Scan for the cell matching the given text and deliver its [x, y] coordinate at center. 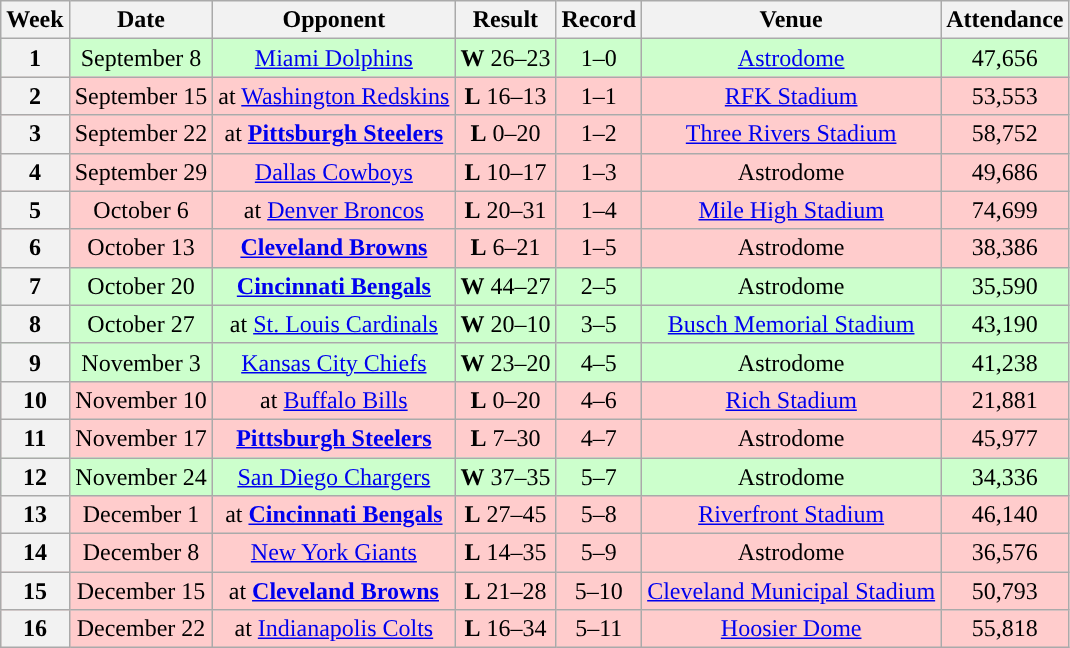
L 16–34 [506, 629]
2–5 [599, 286]
5 [35, 210]
Venue [792, 20]
Record [599, 20]
October 13 [141, 248]
1–2 [599, 134]
L 21–28 [506, 591]
4–5 [599, 362]
W 26–23 [506, 58]
at Buffalo Bills [334, 400]
October 6 [141, 210]
at Cleveland Browns [334, 591]
4 [35, 172]
December 15 [141, 591]
41,238 [1005, 362]
Attendance [1005, 20]
Cleveland Municipal Stadium [792, 591]
10 [35, 400]
L 27–45 [506, 515]
at Denver Broncos [334, 210]
September 22 [141, 134]
L 6–21 [506, 248]
L 10–17 [506, 172]
1–0 [599, 58]
at Pittsburgh Steelers [334, 134]
October 20 [141, 286]
35,590 [1005, 286]
14 [35, 553]
11 [35, 438]
Cincinnati Bengals [334, 286]
5–10 [599, 591]
November 24 [141, 477]
New York Giants [334, 553]
Week [35, 20]
12 [35, 477]
L 7–30 [506, 438]
November 3 [141, 362]
Kansas City Chiefs [334, 362]
3 [35, 134]
Busch Memorial Stadium [792, 324]
53,553 [1005, 96]
San Diego Chargers [334, 477]
at Indianapolis Colts [334, 629]
4–6 [599, 400]
43,190 [1005, 324]
at St. Louis Cardinals [334, 324]
74,699 [1005, 210]
9 [35, 362]
58,752 [1005, 134]
8 [35, 324]
November 17 [141, 438]
2 [35, 96]
1–4 [599, 210]
Pittsburgh Steelers [334, 438]
L 20–31 [506, 210]
Mile High Stadium [792, 210]
December 22 [141, 629]
W 20–10 [506, 324]
Opponent [334, 20]
38,386 [1005, 248]
46,140 [1005, 515]
55,818 [1005, 629]
September 29 [141, 172]
RFK Stadium [792, 96]
47,656 [1005, 58]
September 15 [141, 96]
1–1 [599, 96]
December 1 [141, 515]
L 14–35 [506, 553]
21,881 [1005, 400]
49,686 [1005, 172]
4–7 [599, 438]
5–8 [599, 515]
16 [35, 629]
5–9 [599, 553]
at Cincinnati Bengals [334, 515]
34,336 [1005, 477]
Cleveland Browns [334, 248]
Riverfront Stadium [792, 515]
October 27 [141, 324]
at Washington Redskins [334, 96]
L 16–13 [506, 96]
W 37–35 [506, 477]
6 [35, 248]
5–11 [599, 629]
November 10 [141, 400]
W 23–20 [506, 362]
Dallas Cowboys [334, 172]
5–7 [599, 477]
Hoosier Dome [792, 629]
1–3 [599, 172]
7 [35, 286]
Date [141, 20]
Rich Stadium [792, 400]
December 8 [141, 553]
W 44–27 [506, 286]
Result [506, 20]
September 8 [141, 58]
3–5 [599, 324]
1 [35, 58]
36,576 [1005, 553]
45,977 [1005, 438]
15 [35, 591]
13 [35, 515]
Three Rivers Stadium [792, 134]
1–5 [599, 248]
Miami Dolphins [334, 58]
50,793 [1005, 591]
